Pinpoint the cell where the given text exists, returning its [x, y] midpoint coordinate. 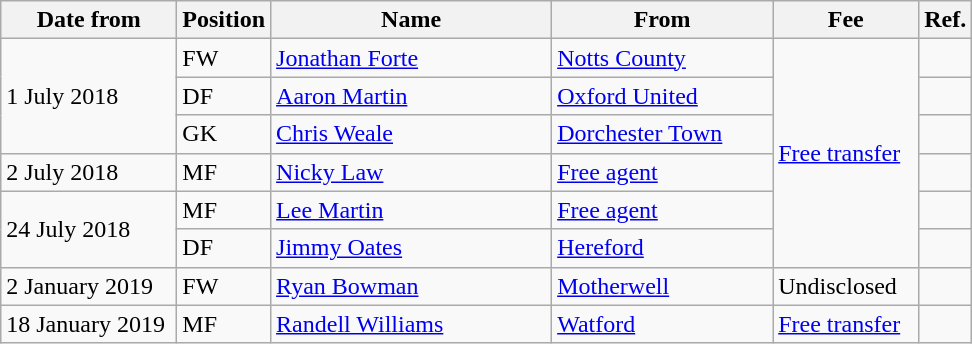
Jimmy Oates [412, 248]
1 July 2018 [89, 96]
Randell Williams [412, 324]
Dorchester Town [662, 134]
Chris Weale [412, 134]
Position [224, 20]
Date from [89, 20]
Hereford [662, 248]
Jonathan Forte [412, 58]
Nicky Law [412, 172]
Notts County [662, 58]
Undisclosed [846, 286]
Motherwell [662, 286]
Lee Martin [412, 210]
Aaron Martin [412, 96]
Oxford United [662, 96]
Name [412, 20]
2 January 2019 [89, 286]
Ref. [946, 20]
Ryan Bowman [412, 286]
From [662, 20]
2 July 2018 [89, 172]
24 July 2018 [89, 229]
18 January 2019 [89, 324]
GK [224, 134]
Fee [846, 20]
Watford [662, 324]
